Detect which cell encompasses the target text, then output its (x, y) center coordinate. 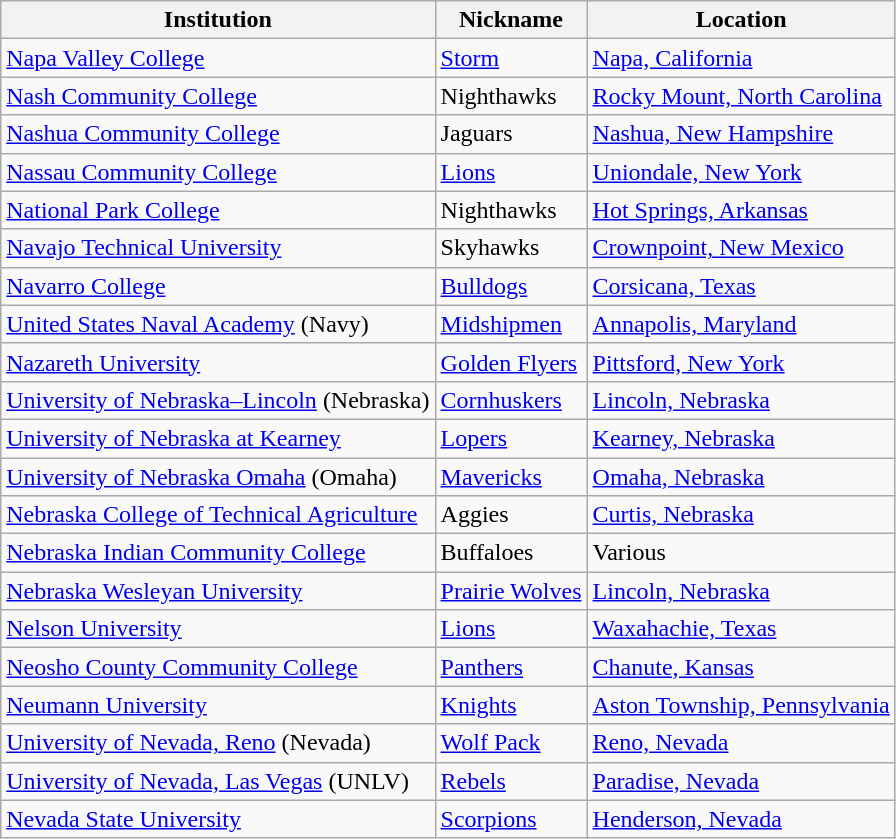
Napa, California (741, 58)
National Park College (218, 210)
Aggies (511, 515)
Curtis, Nebraska (741, 515)
Chanute, Kansas (741, 667)
Paradise, Nevada (741, 781)
Nebraska Indian Community College (218, 553)
Nelson University (218, 629)
Neosho County Community College (218, 667)
University of Nebraska–Lincoln (Nebraska) (218, 400)
Mavericks (511, 477)
Omaha, Nebraska (741, 477)
Annapolis, Maryland (741, 324)
Pittsford, New York (741, 362)
Henderson, Nevada (741, 819)
Various (741, 553)
Navarro College (218, 286)
Midshipmen (511, 324)
Nazareth University (218, 362)
Lopers (511, 438)
University of Nevada, Las Vegas (UNLV) (218, 781)
Nash Community College (218, 96)
United States Naval Academy (Navy) (218, 324)
Prairie Wolves (511, 591)
Buffaloes (511, 553)
Nevada State University (218, 819)
Bulldogs (511, 286)
Institution (218, 20)
Scorpions (511, 819)
Uniondale, New York (741, 172)
Storm (511, 58)
Kearney, Nebraska (741, 438)
Nashua, New Hampshire (741, 134)
University of Nebraska at Kearney (218, 438)
Neumann University (218, 705)
Corsicana, Texas (741, 286)
Golden Flyers (511, 362)
Hot Springs, Arkansas (741, 210)
Crownpoint, New Mexico (741, 248)
Wolf Pack (511, 743)
Cornhuskers (511, 400)
Rebels (511, 781)
Nashua Community College (218, 134)
Nebraska College of Technical Agriculture (218, 515)
Knights (511, 705)
Jaguars (511, 134)
Location (741, 20)
Nassau Community College (218, 172)
Panthers (511, 667)
Aston Township, Pennsylvania (741, 705)
Napa Valley College (218, 58)
Nickname (511, 20)
Rocky Mount, North Carolina (741, 96)
Navajo Technical University (218, 248)
University of Nevada, Reno (Nevada) (218, 743)
Waxahachie, Texas (741, 629)
University of Nebraska Omaha (Omaha) (218, 477)
Skyhawks (511, 248)
Reno, Nevada (741, 743)
Nebraska Wesleyan University (218, 591)
